Scan for the cell matching the given text and deliver its [X, Y] coordinate at center. 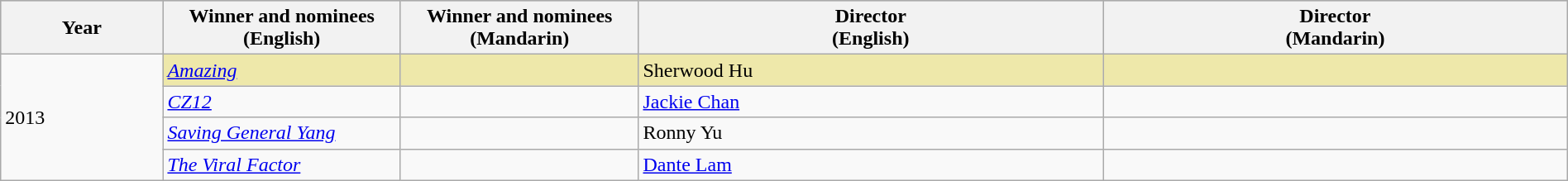
2013 [82, 117]
The Viral Factor [282, 164]
Ronny Yu [871, 133]
Dante Lam [871, 164]
Director(Mandarin) [1336, 28]
Saving General Yang [282, 133]
Amazing [282, 70]
Winner and nominees(English) [282, 28]
CZ12 [282, 102]
Year [82, 28]
Sherwood Hu [871, 70]
Director(English) [871, 28]
Winner and nominees(Mandarin) [519, 28]
Jackie Chan [871, 102]
